Return the [X, Y] coordinate for the center point of the cell that contains the specified text.  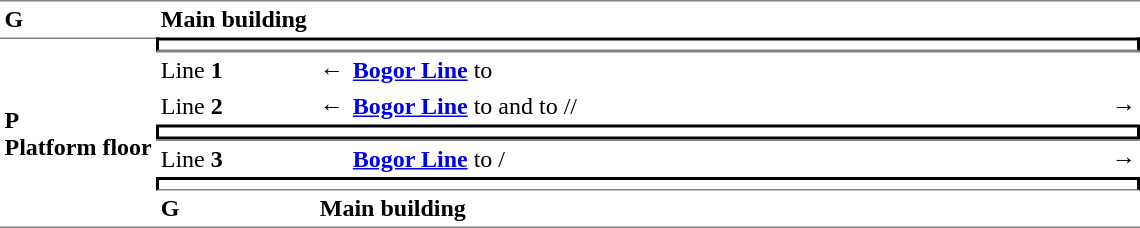
Line 3 [236, 159]
Bogor Line to [728, 70]
PPlatform floor [78, 133]
Line 2 [236, 106]
Bogor Line to / [728, 159]
Bogor Line to and to // [728, 106]
Line 1 [236, 70]
